Locate the cell with the specified text and output its [X, Y] center coordinate. 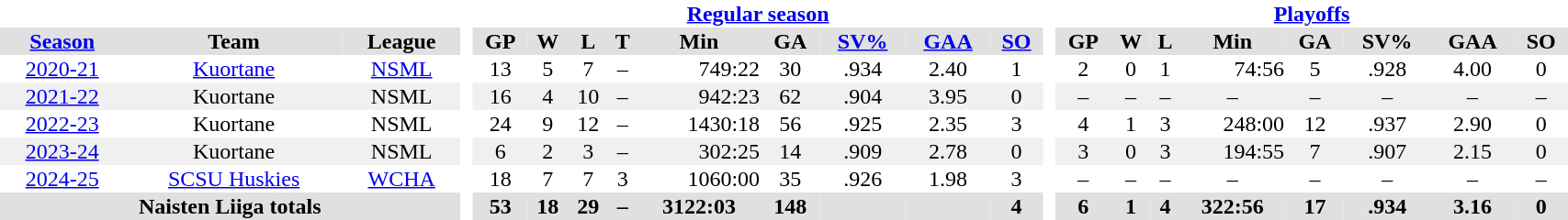
WCHA [402, 179]
Team [233, 41]
4.00 [1472, 69]
Playoffs [1312, 14]
.928 [1387, 69]
942:23 [698, 96]
2021-22 [62, 96]
2020-21 [62, 69]
1430:18 [698, 124]
322:56 [1233, 206]
74:56 [1233, 69]
Season [62, 41]
2.35 [948, 124]
16 [500, 96]
194:55 [1233, 151]
.937 [1387, 124]
.926 [863, 179]
SCSU Huskies [233, 179]
.925 [863, 124]
53 [500, 206]
2.15 [1472, 151]
2022-23 [62, 124]
24 [500, 124]
.907 [1387, 151]
56 [791, 124]
1.98 [948, 179]
17 [1315, 206]
3.95 [948, 96]
302:25 [698, 151]
749:22 [698, 69]
1060:00 [698, 179]
Regular season [758, 14]
14 [791, 151]
.904 [863, 96]
.909 [863, 151]
Naisten Liiga totals [230, 206]
2.40 [948, 69]
62 [791, 96]
30 [791, 69]
2.78 [948, 151]
9 [547, 124]
148 [791, 206]
2024-25 [62, 179]
248:00 [1233, 124]
T [623, 41]
3.16 [1472, 206]
2023-24 [62, 151]
2.90 [1472, 124]
29 [588, 206]
13 [500, 69]
35 [791, 179]
League [402, 41]
10 [588, 96]
3122:03 [698, 206]
